Determine the [X, Y] coordinate at the center of the cell enclosing the given text.  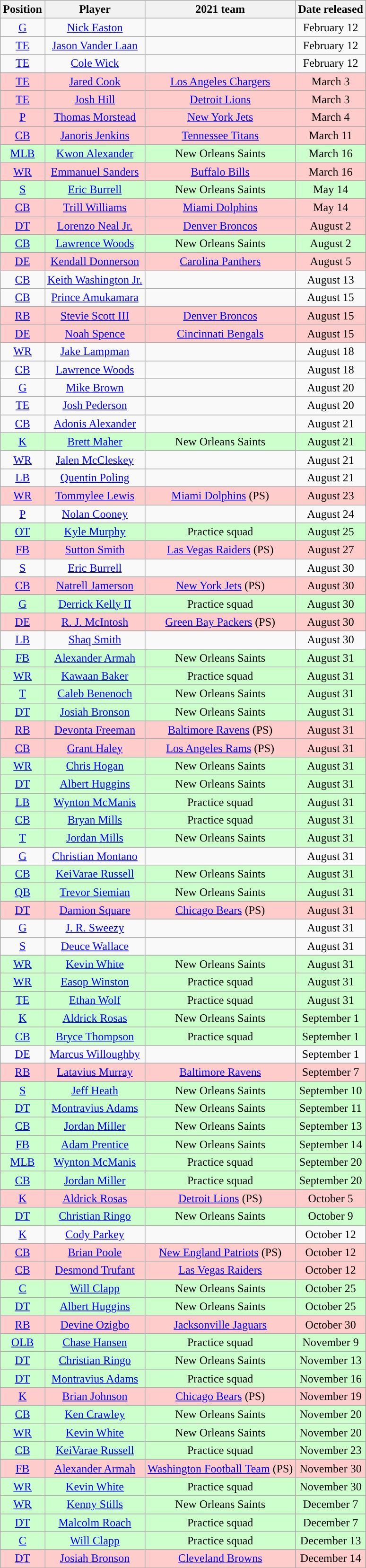
QB [23, 892]
Bryce Thompson [95, 1036]
Christian Montano [95, 856]
Quentin Poling [95, 478]
Shaq Smith [95, 640]
Cody Parkey [95, 1234]
September 7 [331, 1072]
Jacksonville Jaguars [220, 1324]
Date released [331, 9]
Latavius Murray [95, 1072]
Deuce Wallace [95, 946]
August 27 [331, 550]
Miami Dolphins (PS) [220, 496]
Marcus Willoughby [95, 1054]
OLB [23, 1342]
March 4 [331, 117]
Detroit Lions (PS) [220, 1198]
November 9 [331, 1342]
Green Bay Packers (PS) [220, 622]
Tennessee Titans [220, 135]
New England Patriots (PS) [220, 1252]
OT [23, 532]
Las Vegas Raiders [220, 1270]
Kenny Stills [95, 1505]
August 5 [331, 262]
Josh Pederson [95, 406]
Player [95, 9]
Kawaan Baker [95, 676]
October 30 [331, 1324]
Jalen McCleskey [95, 460]
Jeff Heath [95, 1090]
Natrell Jamerson [95, 586]
Buffalo Bills [220, 171]
Brian Poole [95, 1252]
September 13 [331, 1126]
New York Jets [220, 117]
Derrick Kelly II [95, 604]
Easop Winston [95, 982]
Chase Hansen [95, 1342]
December 14 [331, 1559]
Brian Johnson [95, 1397]
Los Angeles Rams (PS) [220, 748]
Trevor Siemian [95, 892]
New York Jets (PS) [220, 586]
Prince Amukamara [95, 298]
Janoris Jenkins [95, 135]
Ken Crawley [95, 1415]
Kyle Murphy [95, 532]
December 13 [331, 1541]
August 25 [331, 532]
Grant Haley [95, 748]
Thomas Morstead [95, 117]
Desmond Trufant [95, 1270]
Jordan Mills [95, 838]
Adonis Alexander [95, 424]
Cole Wick [95, 63]
Las Vegas Raiders (PS) [220, 550]
Nick Easton [95, 27]
Caleb Benenoch [95, 694]
October 5 [331, 1198]
J. R. Sweezy [95, 928]
August 23 [331, 496]
August 13 [331, 280]
2021 team [220, 9]
Josh Hill [95, 99]
R. J. McIntosh [95, 622]
Jared Cook [95, 81]
November 19 [331, 1397]
Position [23, 9]
Baltimore Ravens (PS) [220, 730]
November 23 [331, 1451]
Brett Maher [95, 442]
October 9 [331, 1216]
Trill Williams [95, 207]
Noah Spence [95, 334]
Chris Hogan [95, 766]
Mike Brown [95, 388]
Malcolm Roach [95, 1523]
Tommylee Lewis [95, 496]
Jake Lampman [95, 352]
Kwon Alexander [95, 153]
Devine Ozigbo [95, 1324]
Miami Dolphins [220, 207]
Keith Washington Jr. [95, 280]
Bryan Mills [95, 820]
Cleveland Browns [220, 1559]
Sutton Smith [95, 550]
Stevie Scott III [95, 316]
Los Angeles Chargers [220, 81]
Baltimore Ravens [220, 1072]
September 10 [331, 1090]
September 14 [331, 1144]
Jason Vander Laan [95, 45]
Damion Square [95, 910]
November 13 [331, 1360]
August 24 [331, 514]
Ethan Wolf [95, 1000]
Nolan Cooney [95, 514]
Emmanuel Sanders [95, 171]
Washington Football Team (PS) [220, 1469]
March 11 [331, 135]
Cincinnati Bengals [220, 334]
September 11 [331, 1108]
Detroit Lions [220, 99]
November 16 [331, 1379]
Adam Prentice [95, 1144]
Lorenzo Neal Jr. [95, 226]
Devonta Freeman [95, 730]
Carolina Panthers [220, 262]
Kendall Donnerson [95, 262]
